Return [x, y] of the center of cell containing provided text 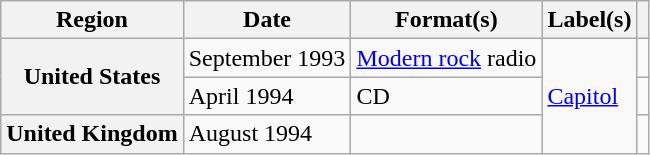
Format(s) [446, 20]
CD [446, 96]
September 1993 [267, 58]
United States [92, 77]
April 1994 [267, 96]
Modern rock radio [446, 58]
August 1994 [267, 134]
United Kingdom [92, 134]
Label(s) [590, 20]
Date [267, 20]
Region [92, 20]
Capitol [590, 96]
